Scan for the cell matching the given text and deliver its [x, y] coordinate at center. 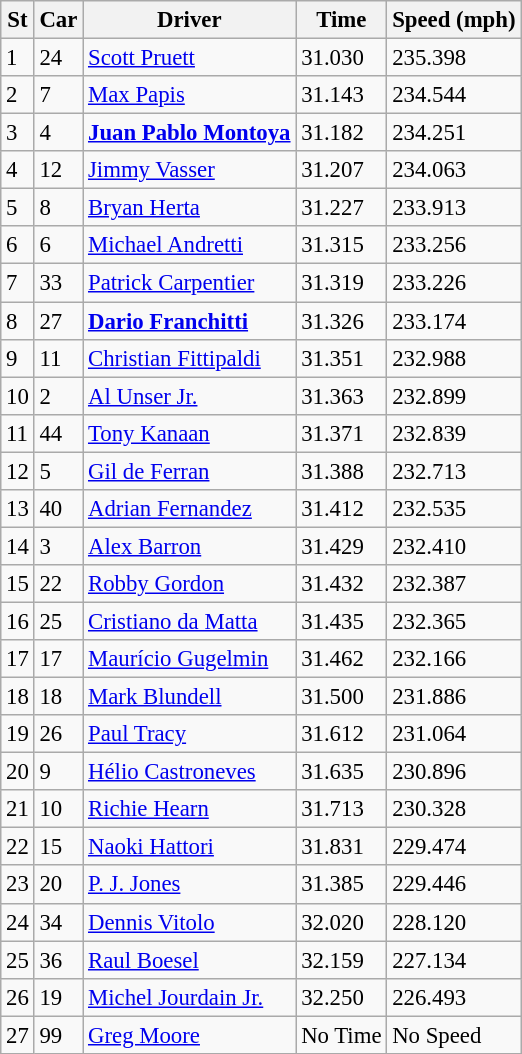
232.535 [454, 509]
Time [342, 20]
227.134 [454, 960]
234.063 [454, 170]
16 [18, 621]
Speed (mph) [454, 20]
99 [58, 1035]
31.435 [342, 621]
31.713 [342, 809]
14 [18, 546]
Patrick Carpentier [190, 283]
31.388 [342, 471]
31.412 [342, 509]
233.256 [454, 245]
Maurício Gugelmin [190, 659]
228.120 [454, 922]
Naoki Hattori [190, 847]
Robby Gordon [190, 584]
31.227 [342, 208]
31.319 [342, 283]
31.351 [342, 358]
230.328 [454, 809]
230.896 [454, 772]
31.326 [342, 321]
Juan Pablo Montoya [190, 133]
Adrian Fernandez [190, 509]
44 [58, 433]
32.159 [342, 960]
229.446 [454, 885]
Mark Blundell [190, 697]
Car [58, 20]
Driver [190, 20]
232.988 [454, 358]
234.251 [454, 133]
Al Unser Jr. [190, 396]
32.020 [342, 922]
Gil de Ferran [190, 471]
232.713 [454, 471]
1 [18, 58]
232.899 [454, 396]
234.544 [454, 95]
36 [58, 960]
Greg Moore [190, 1035]
31.030 [342, 58]
31.429 [342, 546]
232.387 [454, 584]
Dario Franchitti [190, 321]
Dennis Vitolo [190, 922]
31.432 [342, 584]
Bryan Herta [190, 208]
232.410 [454, 546]
229.474 [454, 847]
Alex Barron [190, 546]
31.315 [342, 245]
Jimmy Vasser [190, 170]
Michel Jourdain Jr. [190, 997]
Raul Boesel [190, 960]
Hélio Castroneves [190, 772]
Tony Kanaan [190, 433]
31.462 [342, 659]
Cristiano da Matta [190, 621]
31.371 [342, 433]
Scott Pruett [190, 58]
31.635 [342, 772]
232.166 [454, 659]
233.913 [454, 208]
231.886 [454, 697]
Christian Fittipaldi [190, 358]
St [18, 20]
31.612 [342, 734]
233.174 [454, 321]
226.493 [454, 997]
31.182 [342, 133]
31.500 [342, 697]
Paul Tracy [190, 734]
P. J. Jones [190, 885]
No Time [342, 1035]
21 [18, 809]
No Speed [454, 1035]
235.398 [454, 58]
31.207 [342, 170]
232.839 [454, 433]
232.365 [454, 621]
13 [18, 509]
Richie Hearn [190, 809]
31.363 [342, 396]
33 [58, 283]
231.064 [454, 734]
32.250 [342, 997]
233.226 [454, 283]
31.385 [342, 885]
31.831 [342, 847]
40 [58, 509]
23 [18, 885]
Max Papis [190, 95]
34 [58, 922]
31.143 [342, 95]
Michael Andretti [190, 245]
